From the cell containing the given text, extract its center point as (X, Y) coordinate. 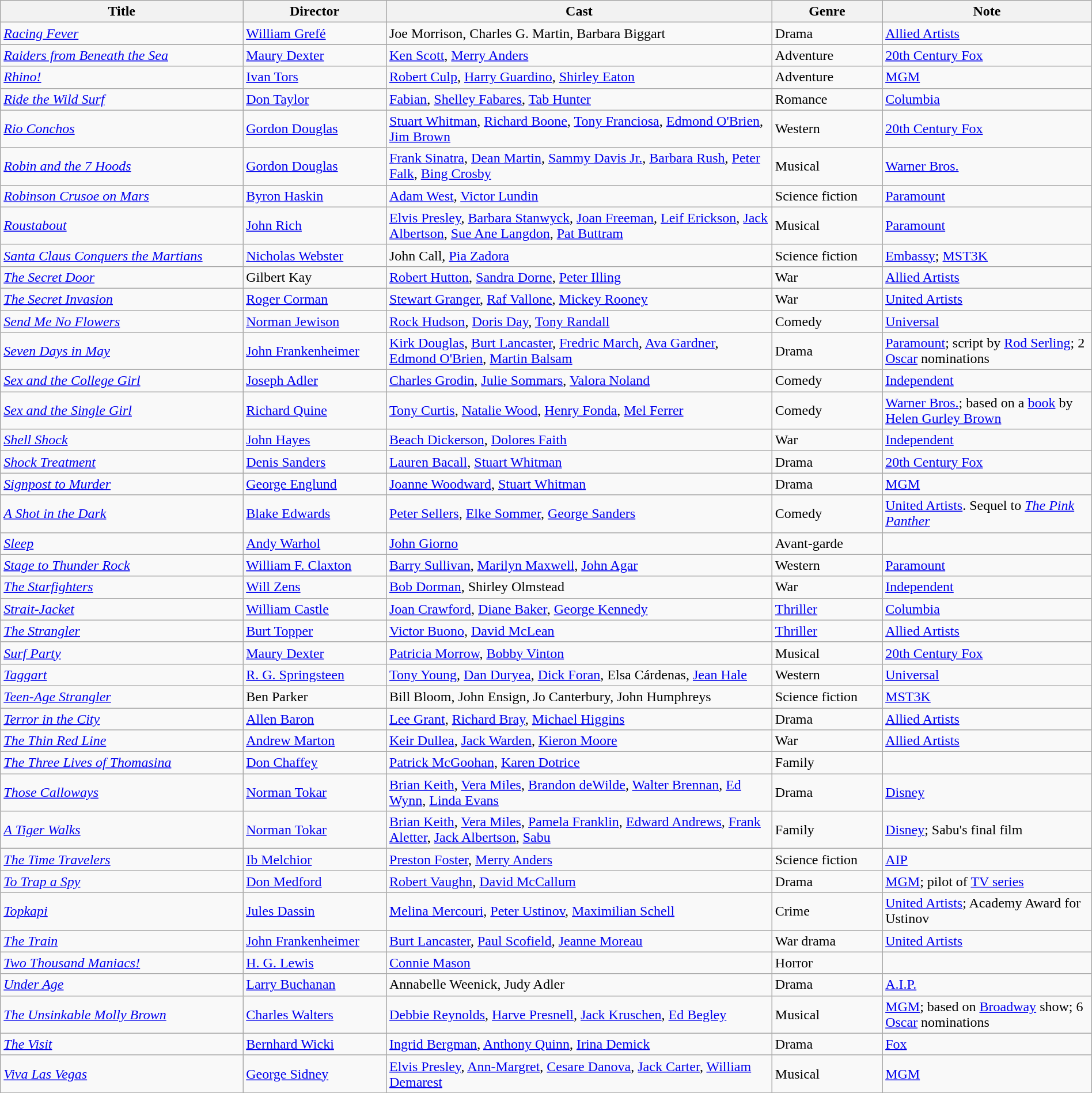
John Hayes (314, 440)
Robert Vaughn, David McCallum (579, 882)
Adam West, Victor Lundin (579, 196)
Under Age (122, 985)
Ben Parker (314, 697)
Debbie Reynolds, Harve Presnell, Jack Kruschen, Ed Begley (579, 1014)
Brian Keith, Vera Miles, Brandon deWilde, Walter Brennan, Ed Wynn, Linda Evans (579, 793)
MST3K (987, 697)
George Sidney (314, 1074)
The Three Lives of Thomasina (122, 763)
Joseph Adler (314, 381)
Fabian, Shelley Fabares, Tab Hunter (579, 99)
Title (122, 12)
Allen Baron (314, 718)
The Train (122, 941)
Fox (987, 1044)
Don Chaffey (314, 763)
Ib Melchior (314, 860)
Larry Buchanan (314, 985)
AIP (987, 860)
Surf Party (122, 653)
Sleep (122, 543)
Ingrid Bergman, Anthony Quinn, Irina Demick (579, 1044)
Nicholas Webster (314, 255)
Rhino! (122, 77)
Joan Crawford, Diane Baker, George Kennedy (579, 609)
Preston Foster, Merry Anders (579, 860)
Sex and the College Girl (122, 381)
A Tiger Walks (122, 830)
Denis Sanders (314, 462)
Teen-Age Strangler (122, 697)
Byron Haskin (314, 196)
Crime (827, 912)
Two Thousand Maniacs! (122, 963)
Ride the Wild Surf (122, 99)
Disney; Sabu's final film (987, 830)
Sex and the Single Girl (122, 410)
Ivan Tors (314, 77)
Taggart (122, 675)
The Strangler (122, 631)
Lee Grant, Richard Bray, Michael Higgins (579, 718)
Charles Grodin, Julie Sommars, Valora Noland (579, 381)
Norman Jewison (314, 321)
Kirk Douglas, Burt Lancaster, Fredric March, Ava Gardner, Edmond O'Brien, Martin Balsam (579, 351)
To Trap a Spy (122, 882)
Stage to Thunder Rock (122, 565)
The Visit (122, 1044)
Elvis Presley, Barbara Stanwyck, Joan Freeman, Leif Erickson, Jack Albertson, Sue Ane Langdon, Pat Buttram (579, 226)
Bob Dorman, Shirley Olmstead (579, 587)
United Artists; Academy Award for Ustinov (987, 912)
Patricia Morrow, Bobby Vinton (579, 653)
Brian Keith, Vera Miles, Pamela Franklin, Edward Andrews, Frank Aletter, Jack Albertson, Sabu (579, 830)
William F. Claxton (314, 565)
Beach Dickerson, Dolores Faith (579, 440)
Strait-Jacket (122, 609)
Will Zens (314, 587)
Connie Mason (579, 963)
Joanne Woodward, Stuart Whitman (579, 484)
The Secret Door (122, 277)
Elvis Presley, Ann-Margret, Cesare Danova, Jack Carter, William Demarest (579, 1074)
Don Medford (314, 882)
A.I.P. (987, 985)
Roger Corman (314, 299)
William Grefé (314, 33)
The Time Travelers (122, 860)
Romance (827, 99)
Terror in the City (122, 718)
Raiders from Beneath the Sea (122, 55)
Robert Hutton, Sandra Dorne, Peter Illing (579, 277)
Annabelle Weenick, Judy Adler (579, 985)
The Thin Red Line (122, 741)
Roustabout (122, 226)
Andy Warhol (314, 543)
Embassy; MST3K (987, 255)
Patrick McGoohan, Karen Dotrice (579, 763)
Blake Edwards (314, 514)
Santa Claus Conquers the Martians (122, 255)
Signpost to Murder (122, 484)
Melina Mercouri, Peter Ustinov, Maximilian Schell (579, 912)
William Castle (314, 609)
The Secret Invasion (122, 299)
Gilbert Kay (314, 277)
Cast (579, 12)
Robert Culp, Harry Guardino, Shirley Eaton (579, 77)
Burt Topper (314, 631)
George Englund (314, 484)
Paramount; script by Rod Serling; 2 Oscar nominations (987, 351)
War drama (827, 941)
Keir Dullea, Jack Warden, Kieron Moore (579, 741)
Horror (827, 963)
Tony Young, Dan Duryea, Dick Foran, Elsa Cárdenas, Jean Hale (579, 675)
Seven Days in May (122, 351)
MGM; based on Broadway show; 6 Oscar nominations (987, 1014)
Rio Conchos (122, 129)
Joe Morrison, Charles G. Martin, Barbara Biggart (579, 33)
Genre (827, 12)
A Shot in the Dark (122, 514)
Those Calloways (122, 793)
Stuart Whitman, Richard Boone, Tony Franciosa, Edmond O'Brien, Jim Brown (579, 129)
H. G. Lewis (314, 963)
The Starfighters (122, 587)
Disney (987, 793)
Shell Shock (122, 440)
Send Me No Flowers (122, 321)
Jules Dassin (314, 912)
Lauren Bacall, Stuart Whitman (579, 462)
United Artists. Sequel to The Pink Panther (987, 514)
Victor Buono, David McLean (579, 631)
Tony Curtis, Natalie Wood, Henry Fonda, Mel Ferrer (579, 410)
Racing Fever (122, 33)
Burt Lancaster, Paul Scofield, Jeanne Moreau (579, 941)
Richard Quine (314, 410)
Note (987, 12)
Robin and the 7 Hoods (122, 166)
Stewart Granger, Raf Vallone, Mickey Rooney (579, 299)
John Rich (314, 226)
R. G. Springsteen (314, 675)
Topkapi (122, 912)
Shock Treatment (122, 462)
Robinson Crusoe on Mars (122, 196)
The Unsinkable Molly Brown (122, 1014)
Barry Sullivan, Marilyn Maxwell, John Agar (579, 565)
John Call, Pia Zadora (579, 255)
Bill Bloom, John Ensign, Jo Canterbury, John Humphreys (579, 697)
Warner Bros. (987, 166)
Director (314, 12)
Rock Hudson, Doris Day, Tony Randall (579, 321)
Charles Walters (314, 1014)
Ken Scott, Merry Anders (579, 55)
Don Taylor (314, 99)
Frank Sinatra, Dean Martin, Sammy Davis Jr., Barbara Rush, Peter Falk, Bing Crosby (579, 166)
John Giorno (579, 543)
Viva Las Vegas (122, 1074)
Bernhard Wicki (314, 1044)
Avant-garde (827, 543)
Peter Sellers, Elke Sommer, George Sanders (579, 514)
MGM; pilot of TV series (987, 882)
Warner Bros.; based on a book by Helen Gurley Brown (987, 410)
Andrew Marton (314, 741)
